Extract the (x, y) coordinate from the center of the cell holding the provided text.  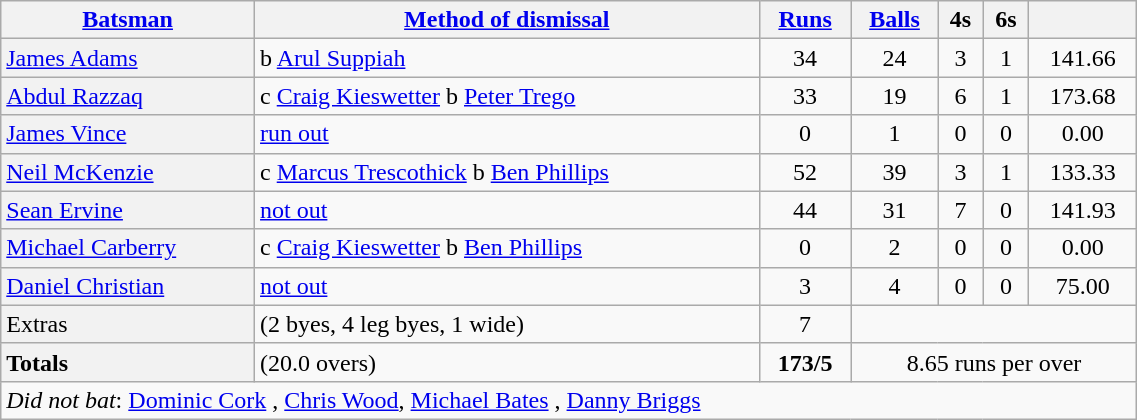
Method of dismissal (507, 20)
Totals (128, 362)
Runs (805, 20)
James Adams (128, 58)
52 (805, 172)
173/5 (805, 362)
c Marcus Trescothick b Ben Phillips (507, 172)
Balls (894, 20)
75.00 (1083, 286)
133.33 (1083, 172)
8.65 runs per over (994, 362)
Extras (128, 324)
2 (894, 248)
c Craig Kieswetter b Peter Trego (507, 96)
6 (960, 96)
33 (805, 96)
Daniel Christian (128, 286)
4 (894, 286)
141.93 (1083, 210)
31 (894, 210)
39 (894, 172)
6s (1006, 20)
141.66 (1083, 58)
James Vince (128, 134)
Michael Carberry (128, 248)
Batsman (128, 20)
19 (894, 96)
24 (894, 58)
(20.0 overs) (507, 362)
c Craig Kieswetter b Ben Phillips (507, 248)
Neil McKenzie (128, 172)
44 (805, 210)
4s (960, 20)
run out (507, 134)
Did not bat: Dominic Cork , Chris Wood, Michael Bates , Danny Briggs (569, 400)
(2 byes, 4 leg byes, 1 wide) (507, 324)
173.68 (1083, 96)
Sean Ervine (128, 210)
b Arul Suppiah (507, 58)
Abdul Razzaq (128, 96)
34 (805, 58)
